Provide the [X, Y] coordinate of the cell's center where the given text is located.  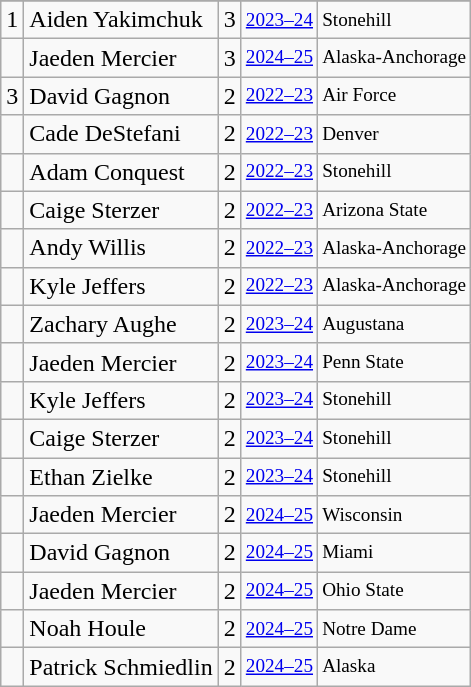
Denver [394, 134]
Andy Willis [121, 248]
Cade DeStefani [121, 134]
Zachary Aughe [121, 324]
Augustana [394, 324]
Ohio State [394, 591]
Penn State [394, 362]
Noah Houle [121, 629]
1 [12, 20]
Ethan Zielke [121, 477]
Miami [394, 553]
Notre Dame [394, 629]
Patrick Schmiedlin [121, 667]
Adam Conquest [121, 172]
Air Force [394, 96]
Arizona State [394, 210]
Wisconsin [394, 515]
Alaska [394, 667]
Aiden Yakimchuk [121, 20]
